Pinpoint the cell where the given text exists, returning its (X, Y) midpoint coordinate. 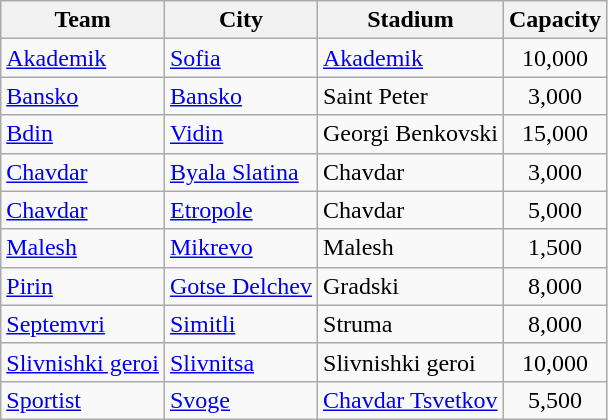
Capacity (554, 20)
5,000 (554, 210)
5,500 (554, 400)
1,500 (554, 248)
Mikrevo (240, 248)
Saint Peter (411, 96)
Team (83, 20)
Septemvri (83, 324)
15,000 (554, 134)
Bdin (83, 134)
Byala Slatina (240, 172)
Gotse Delchev (240, 286)
Simitli (240, 324)
Etropole (240, 210)
Georgi Benkovski (411, 134)
City (240, 20)
Slivnitsa (240, 362)
Gradski (411, 286)
Sportist (83, 400)
Stadium (411, 20)
Chavdar Tsvetkov (411, 400)
Vidin (240, 134)
Sofia (240, 58)
Pirin (83, 286)
Struma (411, 324)
Svoge (240, 400)
